From the cell containing the given text, extract its center point as (x, y) coordinate. 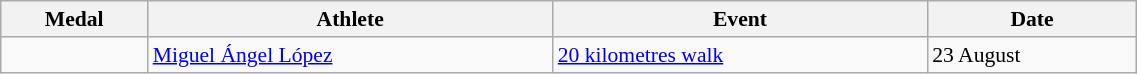
Miguel Ángel López (350, 55)
23 August (1032, 55)
20 kilometres walk (740, 55)
Medal (74, 19)
Athlete (350, 19)
Date (1032, 19)
Event (740, 19)
